For the text-containing cell, return its midpoint in (X, Y) coordinate format. 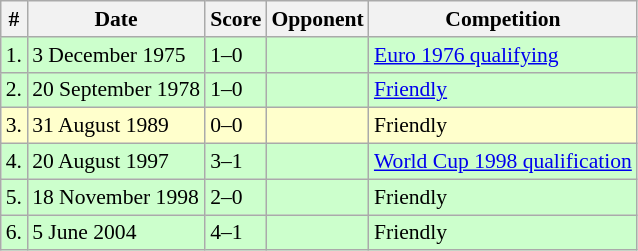
3. (14, 126)
2. (14, 90)
3–1 (236, 162)
6. (14, 233)
Euro 1976 qualifying (503, 55)
3 December 1975 (116, 55)
World Cup 1998 qualification (503, 162)
4–1 (236, 233)
4. (14, 162)
18 November 1998 (116, 197)
Date (116, 19)
2–0 (236, 197)
# (14, 19)
Competition (503, 19)
5. (14, 197)
31 August 1989 (116, 126)
Opponent (318, 19)
20 September 1978 (116, 90)
1. (14, 55)
Score (236, 19)
0–0 (236, 126)
5 June 2004 (116, 233)
20 August 1997 (116, 162)
